From the cell containing the given text, extract its center point as [X, Y] coordinate. 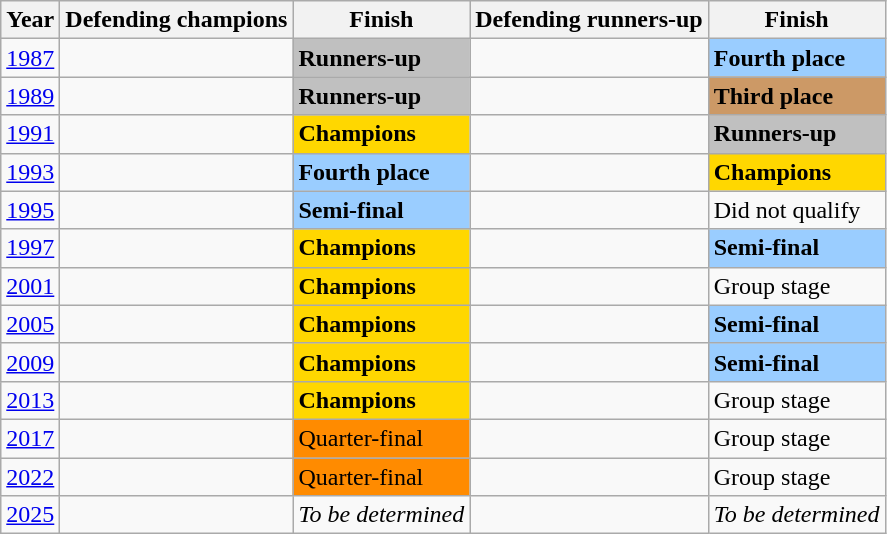
2005 [30, 324]
1995 [30, 210]
1997 [30, 248]
1989 [30, 96]
1993 [30, 172]
Third place [796, 96]
2009 [30, 362]
1987 [30, 58]
2022 [30, 477]
Defending runners-up [589, 20]
2001 [30, 286]
Defending champions [176, 20]
2013 [30, 400]
2017 [30, 438]
1991 [30, 134]
2025 [30, 515]
Year [30, 20]
Did not qualify [796, 210]
